For the text-containing cell, return its midpoint in [x, y] coordinate format. 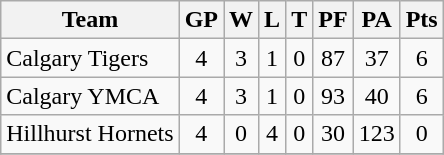
PA [376, 20]
87 [333, 58]
T [300, 20]
123 [376, 134]
L [272, 20]
W [242, 20]
Pts [422, 20]
Hillhurst Hornets [90, 134]
PF [333, 20]
GP [201, 20]
Calgary Tigers [90, 58]
93 [333, 96]
40 [376, 96]
Calgary YMCA [90, 96]
30 [333, 134]
37 [376, 58]
Team [90, 20]
